For the text-containing cell, return its midpoint in [x, y] coordinate format. 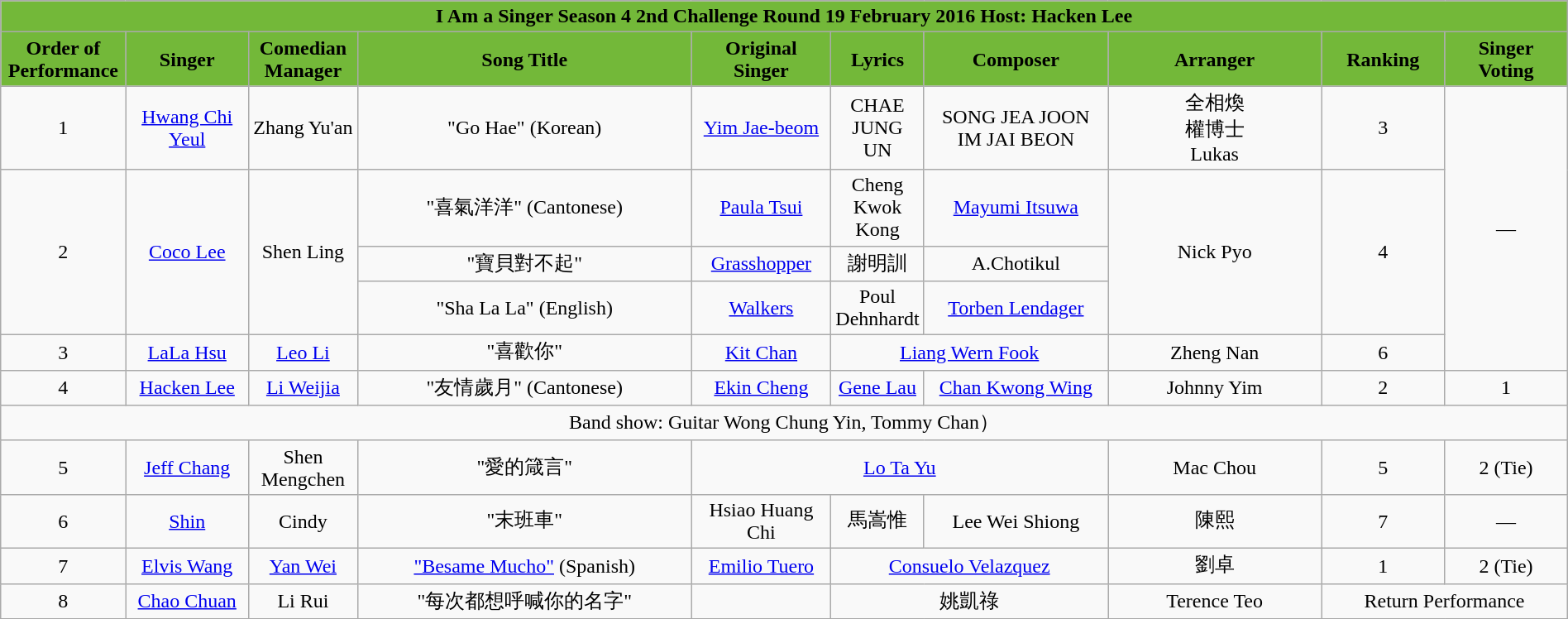
"每次都想呼喊你的名字" [524, 601]
Singer [187, 60]
Shen Mengchen [303, 467]
"喜氣洋洋" (Cantonese) [524, 208]
Chao Chuan [187, 601]
馬嵩惟 [877, 521]
Arranger [1215, 60]
LaLa Hsu [187, 353]
Walkers [761, 308]
8 [63, 601]
I Am a Singer Season 4 2nd Challenge Round 19 February 2016 Host: Hacken Lee [784, 17]
Order of Performance [63, 60]
Li Weijia [303, 387]
Zheng Nan [1215, 353]
Mayumi Itsuwa [1016, 208]
Poul Dehnhardt [877, 308]
Liang Wern Fook [969, 353]
Song Title [524, 60]
Cheng Kwok Kong [877, 208]
"愛的箴言" [524, 467]
Li Rui [303, 601]
Hwang Chi Yeul [187, 127]
Shen Ling [303, 252]
Lo Ta Yu [900, 467]
Lyrics [877, 60]
陳熙 [1215, 521]
Original Singer [761, 60]
Composer [1016, 60]
謝明訓 [877, 263]
Comedian Manager [303, 60]
Zhang Yu'an [303, 127]
Mac Chou [1215, 467]
Band show: Guitar Wong Chung Yin, Tommy Chan） [784, 424]
CHAE JUNG UN [877, 127]
Leo Li [303, 353]
Lee Wei Shiong [1016, 521]
"寶貝對不起" [524, 263]
Ekin Cheng [761, 387]
Paula Tsui [761, 208]
A.Chotikul [1016, 263]
SONG JEA JOONIM JAI BEON [1016, 127]
Cindy [303, 521]
Hacken Lee [187, 387]
"Sha La La" (English) [524, 308]
Shin [187, 521]
Elvis Wang [187, 566]
Return Performance [1445, 601]
"Besame Mucho" (Spanish) [524, 566]
Hsiao Huang Chi [761, 521]
Gene Lau [877, 387]
Kit Chan [761, 353]
Grasshopper [761, 263]
"友情歲月" (Cantonese) [524, 387]
Yim Jae-beom [761, 127]
Torben Lendager [1016, 308]
"喜歡你" [524, 353]
"Go Hae" (Korean) [524, 127]
"末班車" [524, 521]
Chan Kwong Wing [1016, 387]
Yan Wei [303, 566]
Ranking [1383, 60]
劉卓 [1215, 566]
Coco Lee [187, 252]
Singer Voting [1506, 60]
Emilio Tuero [761, 566]
Consuelo Velazquez [969, 566]
Nick Pyo [1215, 252]
全相煥權博士Lukas [1215, 127]
姚凱祿 [969, 601]
Terence Teo [1215, 601]
Jeff Chang [187, 467]
Johnny Yim [1215, 387]
